For the text-containing cell, return its midpoint in (X, Y) coordinate format. 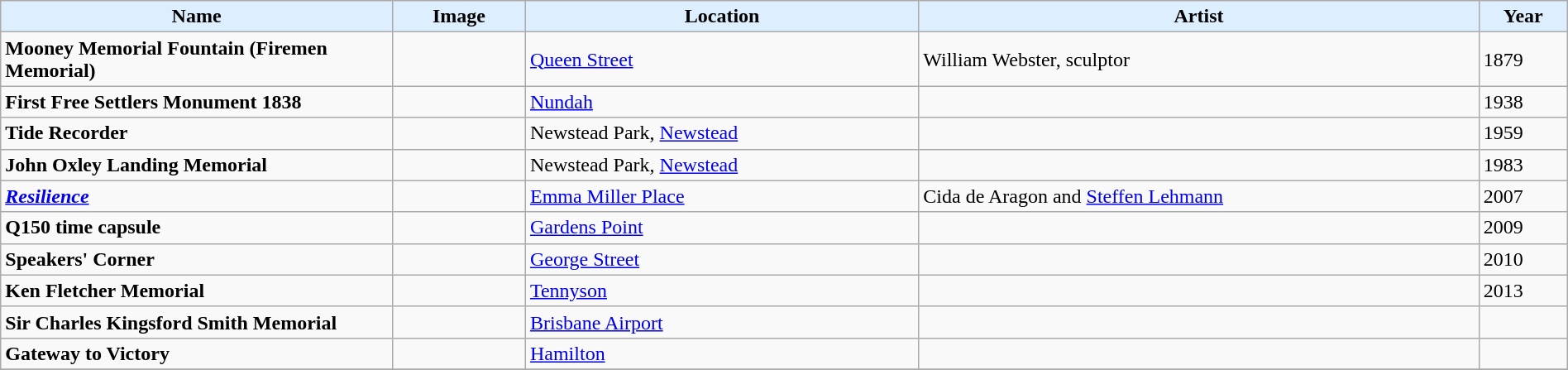
Mooney Memorial Fountain (Firemen Memorial) (197, 60)
Artist (1199, 17)
Emma Miller Place (721, 196)
William Webster, sculptor (1199, 60)
Year (1523, 17)
Tennyson (721, 291)
George Street (721, 259)
Nundah (721, 102)
2010 (1523, 259)
Resilience (197, 196)
Speakers' Corner (197, 259)
2009 (1523, 228)
1938 (1523, 102)
Ken Fletcher Memorial (197, 291)
First Free Settlers Monument 1838 (197, 102)
1983 (1523, 165)
Image (458, 17)
John Oxley Landing Memorial (197, 165)
Queen Street (721, 60)
Hamilton (721, 353)
Cida de Aragon and Steffen Lehmann (1199, 196)
Location (721, 17)
Gateway to Victory (197, 353)
Name (197, 17)
2013 (1523, 291)
Brisbane Airport (721, 322)
Gardens Point (721, 228)
1959 (1523, 133)
Tide Recorder (197, 133)
1879 (1523, 60)
2007 (1523, 196)
Q150 time capsule (197, 228)
Sir Charles Kingsford Smith Memorial (197, 322)
